Return (X, Y) of the center of cell containing provided text 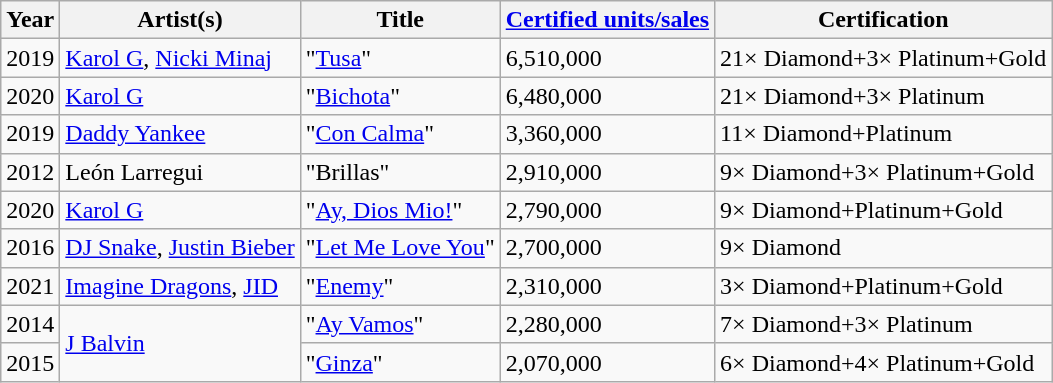
"Con Calma" (400, 134)
9× Diamond (884, 248)
J Balvin (180, 343)
2,700,000 (607, 248)
21× Diamond+3× Platinum+Gold (884, 58)
Year (30, 20)
"Ay Vamos" (400, 324)
Imagine Dragons, JID (180, 286)
2015 (30, 362)
"Brillas" (400, 172)
"Enemy" (400, 286)
2,070,000 (607, 362)
6,510,000 (607, 58)
2,910,000 (607, 172)
21× Diamond+3× Platinum (884, 96)
"Ginza" (400, 362)
"Tusa" (400, 58)
7× Diamond+3× Platinum (884, 324)
9× Diamond+3× Platinum+Gold (884, 172)
Karol G, Nicki Minaj (180, 58)
2021 (30, 286)
Artist(s) (180, 20)
2012 (30, 172)
DJ Snake, Justin Bieber (180, 248)
"Let Me Love You" (400, 248)
2,790,000 (607, 210)
3× Diamond+Platinum+Gold (884, 286)
6× Diamond+4× Platinum+Gold (884, 362)
Certification (884, 20)
2,310,000 (607, 286)
2014 (30, 324)
9× Diamond+Platinum+Gold (884, 210)
León Larregui (180, 172)
Title (400, 20)
2,280,000 (607, 324)
Certified units/sales (607, 20)
6,480,000 (607, 96)
11× Diamond+Platinum (884, 134)
"Ay, Dios Mio!" (400, 210)
"Bichota" (400, 96)
2016 (30, 248)
3,360,000 (607, 134)
Daddy Yankee (180, 134)
